Detect which cell encompasses the target text, then output its (X, Y) center coordinate. 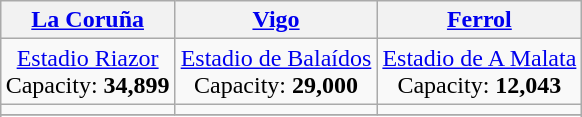
Estadio de A MalataCapacity: 12,043 (480, 72)
Ferrol (480, 20)
Vigo (276, 20)
Estadio RiazorCapacity: 34,899 (88, 72)
Estadio de BalaídosCapacity: 29,000 (276, 72)
La Coruña (88, 20)
